Locate the cell with the specified text and output its [x, y] center coordinate. 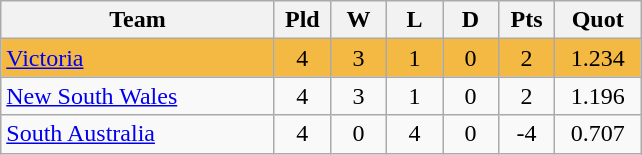
Quot [598, 20]
D [470, 20]
W [358, 20]
1.196 [598, 96]
L [414, 20]
Pts [527, 20]
Victoria [138, 58]
Team [138, 20]
-4 [527, 134]
Pld [302, 20]
0.707 [598, 134]
New South Wales [138, 96]
1.234 [598, 58]
South Australia [138, 134]
